From the cell containing the given text, extract its center point as [x, y] coordinate. 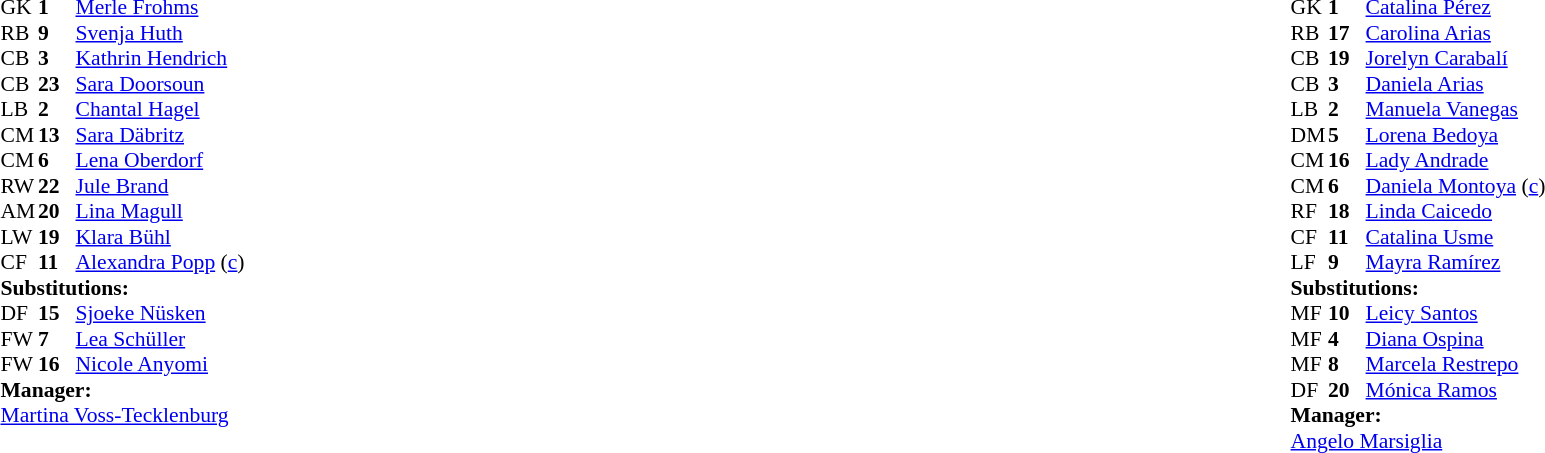
13 [57, 135]
Chantal Hagel [160, 109]
AM [19, 211]
Kathrin Hendrich [160, 59]
Martina Voss-Tecklenburg [122, 415]
Sjoeke Nüsken [160, 313]
Svenja Huth [160, 33]
Lena Oberdorf [160, 161]
Sara Däbritz [160, 135]
Lina Magull [160, 211]
RW [19, 186]
Klara Bühl [160, 237]
Jule Brand [160, 186]
Substitutions: [122, 288]
LW [19, 237]
18 [1347, 211]
DM [1310, 135]
Manager: [122, 390]
4 [1347, 339]
5 [1347, 135]
RF [1310, 211]
8 [1347, 365]
7 [57, 339]
Lea Schüller [160, 339]
10 [1347, 313]
Sara Doorsoun [160, 84]
LF [1310, 263]
17 [1347, 33]
Nicole Anyomi [160, 365]
22 [57, 186]
23 [57, 84]
15 [57, 313]
Alexandra Popp (c) [160, 263]
